Search for the cell housing the specified text and yield its [x, y] center coordinate. 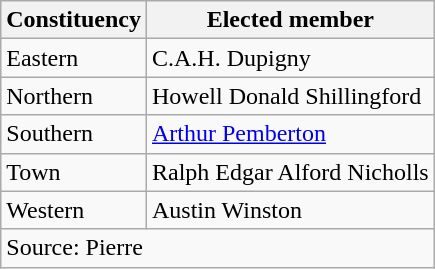
Arthur Pemberton [290, 134]
Western [74, 210]
Northern [74, 96]
Town [74, 172]
Constituency [74, 20]
Southern [74, 134]
C.A.H. Dupigny [290, 58]
Elected member [290, 20]
Ralph Edgar Alford Nicholls [290, 172]
Source: Pierre [218, 248]
Austin Winston [290, 210]
Howell Donald Shillingford [290, 96]
Eastern [74, 58]
